Return the (X, Y) coordinate for the center point of the cell that contains the specified text.  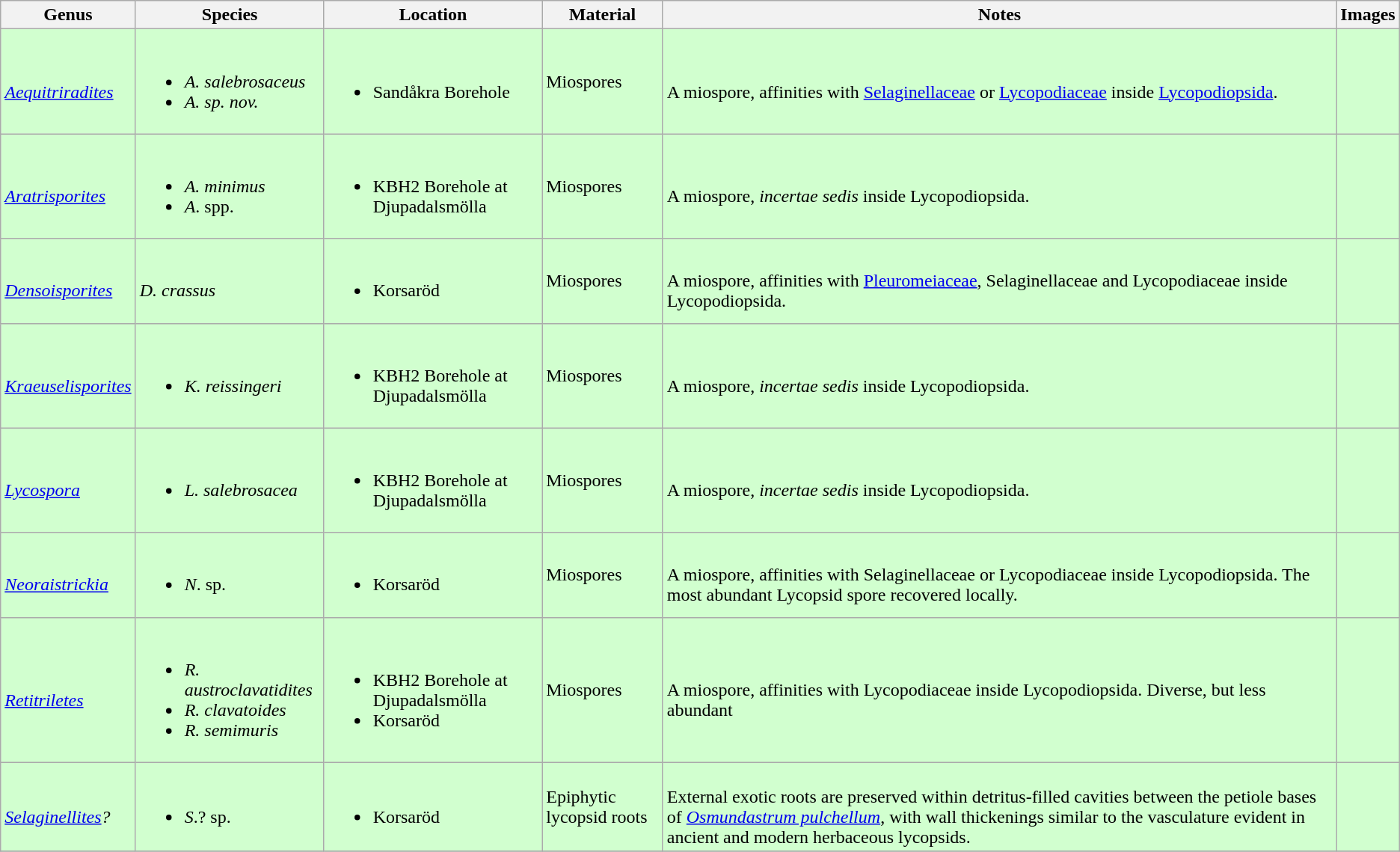
D. crassus (230, 281)
Genus (68, 15)
Epiphytic lycopsid roots (603, 806)
S.? sp. (230, 806)
A. salebrosaceusA. sp. nov. (230, 82)
Species (230, 15)
Densoisporites (68, 281)
R. austroclavatiditesR. clavatoidesR. semimuris (230, 690)
Neoraistrickia (68, 574)
L. salebrosacea (230, 480)
N. sp. (230, 574)
A miospore, affinities with Selaginellaceae or Lycopodiaceae inside Lycopodiopsida. The most abundant Lycopsid spore recovered locally. (999, 574)
Retitriletes (68, 690)
KBH2 Borehole at DjupadalsmöllaKorsaröd (433, 690)
Notes (999, 15)
Lycospora (68, 480)
K. reissingeri (230, 376)
Selaginellites? (68, 806)
Material (603, 15)
Aequitriradites (68, 82)
Aratrisporites (68, 186)
Images (1368, 15)
Kraeuselisporites (68, 376)
A. minimus A. spp. (230, 186)
Sandåkra Borehole (433, 82)
Location (433, 15)
A miospore, affinities with Selaginellaceae or Lycopodiaceae inside Lycopodiopsida. (999, 82)
A miospore, affinities with Lycopodiaceae inside Lycopodiopsida. Diverse, but less abundant (999, 690)
A miospore, affinities with Pleuromeiaceae, Selaginellaceae and Lycopodiaceae inside Lycopodiopsida. (999, 281)
